Return the (x, y) coordinate for the center point of the cell that contains the specified text.  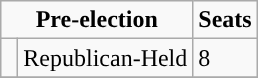
Seats (225, 20)
8 (225, 58)
Republican-Held (106, 58)
Pre-election (97, 20)
